Return the (x, y) coordinate for the center point of the cell that contains the specified text.  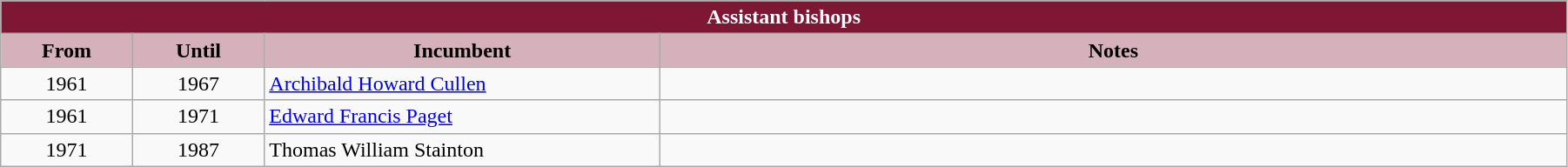
Assistant bishops (784, 17)
Notes (1113, 50)
Until (198, 50)
Incumbent (463, 50)
1987 (198, 150)
Edward Francis Paget (463, 117)
1967 (198, 83)
From (67, 50)
Thomas William Stainton (463, 150)
Archibald Howard Cullen (463, 83)
